Find where the given text appears and provide that cell's center as [X, Y] coordinate. 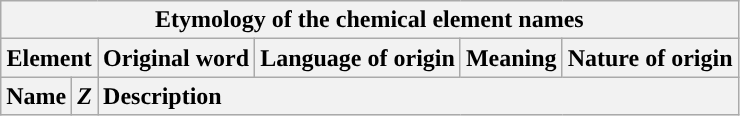
Description [418, 96]
Original word [176, 58]
Etymology of the chemical element names [370, 20]
Name [36, 96]
Meaning [511, 58]
Z [85, 96]
Element [50, 58]
Nature of origin [650, 58]
Language of origin [358, 58]
